Identify which cell holds the provided text, then report its [x, y] central coordinate. 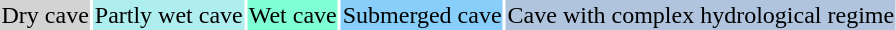
Submerged cave [422, 15]
Dry cave [45, 15]
Cave with complex hydrological regime [701, 15]
Wet cave [292, 15]
Partly wet cave [168, 15]
